From the cell containing the given text, extract its center point as (x, y) coordinate. 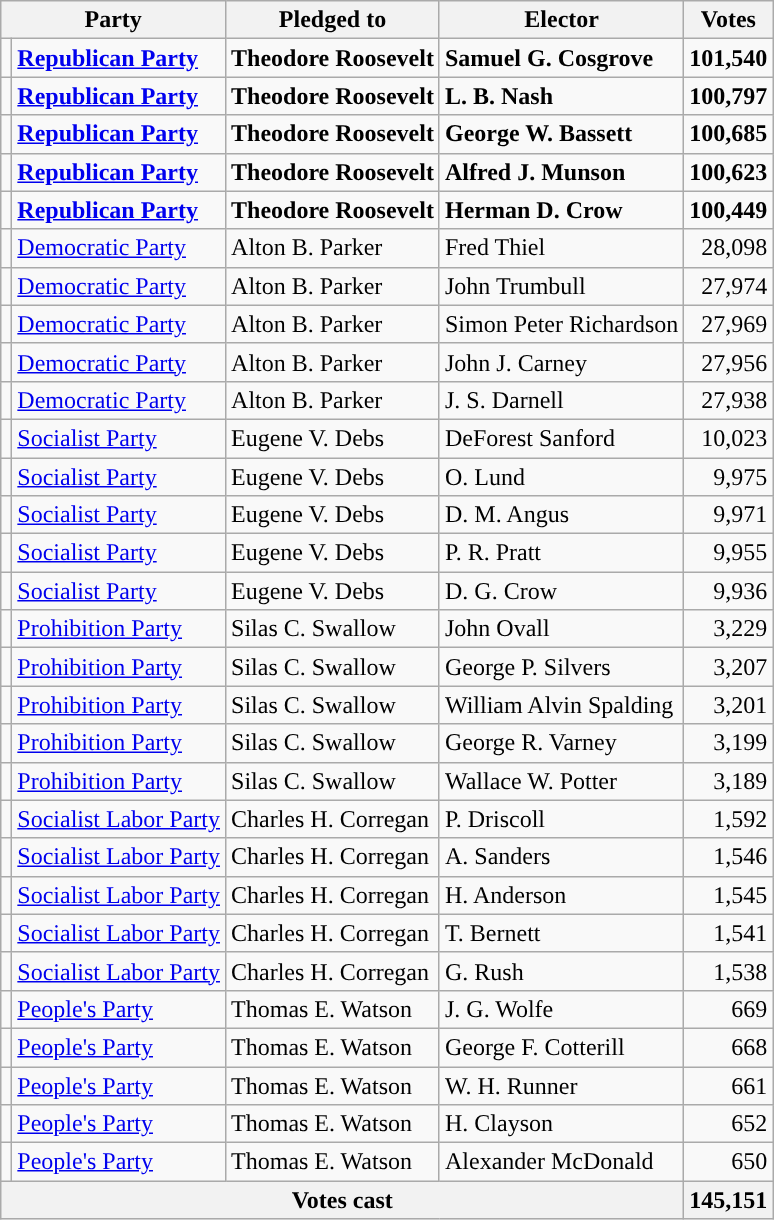
1,546 (728, 857)
William Alvin Spalding (561, 705)
1,592 (728, 819)
G. Rush (561, 971)
D. G. Crow (561, 591)
Party (114, 20)
3,201 (728, 705)
Simon Peter Richardson (561, 324)
P. Driscoll (561, 819)
27,938 (728, 400)
Pledged to (333, 20)
John J. Carney (561, 362)
100,797 (728, 96)
George W. Bassett (561, 134)
100,685 (728, 134)
D. M. Angus (561, 515)
145,151 (728, 1200)
Wallace W. Potter (561, 781)
H. Anderson (561, 895)
1,538 (728, 971)
661 (728, 1085)
George F. Cotterill (561, 1047)
100,623 (728, 172)
27,956 (728, 362)
W. H. Runner (561, 1085)
101,540 (728, 58)
L. B. Nash (561, 96)
Fred Thiel (561, 248)
9,936 (728, 591)
J. G. Wolfe (561, 1009)
Alexander McDonald (561, 1162)
P. R. Pratt (561, 553)
H. Clayson (561, 1124)
A. Sanders (561, 857)
100,449 (728, 210)
669 (728, 1009)
27,969 (728, 324)
Samuel G. Cosgrove (561, 58)
Elector (561, 20)
1,545 (728, 895)
9,955 (728, 553)
J. S. Darnell (561, 400)
9,971 (728, 515)
John Trumbull (561, 286)
Votes cast (342, 1200)
27,974 (728, 286)
668 (728, 1047)
3,189 (728, 781)
3,199 (728, 743)
Alfred J. Munson (561, 172)
Herman D. Crow (561, 210)
28,098 (728, 248)
3,207 (728, 667)
1,541 (728, 933)
10,023 (728, 438)
3,229 (728, 629)
652 (728, 1124)
9,975 (728, 477)
Votes (728, 20)
O. Lund (561, 477)
George R. Varney (561, 743)
John Ovall (561, 629)
650 (728, 1162)
T. Bernett (561, 933)
George P. Silvers (561, 667)
DeForest Sanford (561, 438)
